Return the [x, y] coordinate for the center point of the cell that contains the specified text.  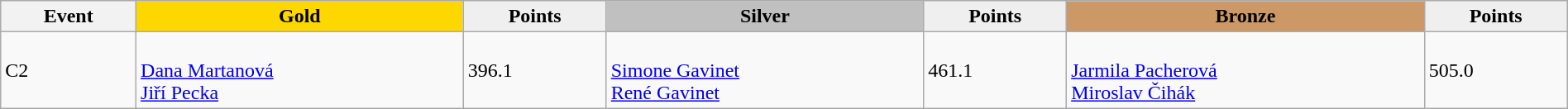
Bronze [1245, 17]
Silver [764, 17]
Dana MartanováJiří Pecka [300, 70]
Event [69, 17]
C2 [69, 70]
Simone GavinetRené Gavinet [764, 70]
Jarmila PacherováMiroslav Čihák [1245, 70]
461.1 [996, 70]
505.0 [1495, 70]
Gold [300, 17]
396.1 [534, 70]
